Find where the given text appears and provide that cell's center as [X, Y] coordinate. 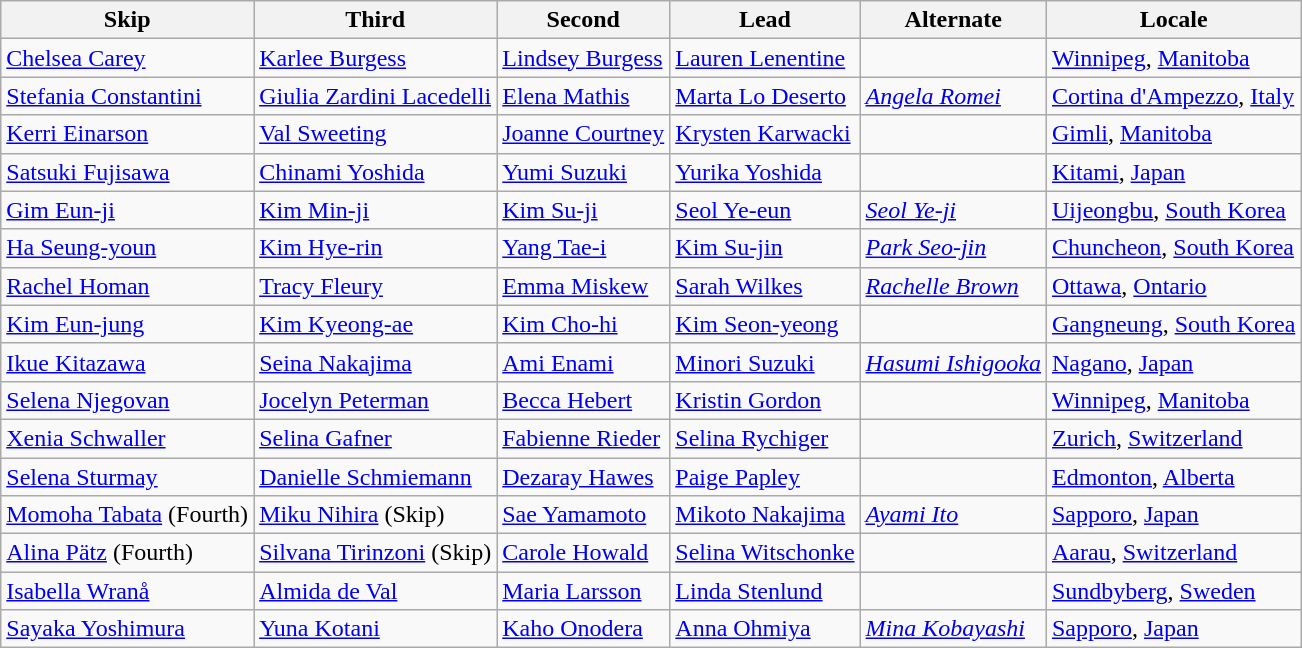
Carole Howald [584, 553]
Third [376, 20]
Angela Romei [953, 96]
Sae Yamamoto [584, 515]
Sayaka Yoshimura [128, 629]
Ottawa, Ontario [1173, 286]
Zurich, Switzerland [1173, 438]
Lead [765, 20]
Yuna Kotani [376, 629]
Skip [128, 20]
Sundbyberg, Sweden [1173, 591]
Selena Njegovan [128, 400]
Gimli, Manitoba [1173, 134]
Mikoto Nakajima [765, 515]
Nagano, Japan [1173, 362]
Gim Eun-ji [128, 210]
Sarah Wilkes [765, 286]
Alina Pätz (Fourth) [128, 553]
Marta Lo Deserto [765, 96]
Selina Gafner [376, 438]
Aarau, Switzerland [1173, 553]
Alternate [953, 20]
Yang Tae-i [584, 248]
Chinami Yoshida [376, 172]
Silvana Tirinzoni (Skip) [376, 553]
Miku Nihira (Skip) [376, 515]
Emma Miskew [584, 286]
Tracy Fleury [376, 286]
Minori Suzuki [765, 362]
Cortina d'Ampezzo, Italy [1173, 96]
Kristin Gordon [765, 400]
Kerri Einarson [128, 134]
Isabella Wranå [128, 591]
Kim Kyeong-ae [376, 324]
Chelsea Carey [128, 58]
Giulia Zardini Lacedelli [376, 96]
Paige Papley [765, 477]
Maria Larsson [584, 591]
Kitami, Japan [1173, 172]
Seol Ye-eun [765, 210]
Mina Kobayashi [953, 629]
Krysten Karwacki [765, 134]
Xenia Schwaller [128, 438]
Selina Witschonke [765, 553]
Karlee Burgess [376, 58]
Selina Rychiger [765, 438]
Fabienne Rieder [584, 438]
Lauren Lenentine [765, 58]
Momoha Tabata (Fourth) [128, 515]
Kim Hye-rin [376, 248]
Stefania Constantini [128, 96]
Uijeongbu, South Korea [1173, 210]
Yumi Suzuki [584, 172]
Anna Ohmiya [765, 629]
Dezaray Hawes [584, 477]
Kim Min-ji [376, 210]
Kim Su-ji [584, 210]
Kim Eun-jung [128, 324]
Ha Seung-youn [128, 248]
Second [584, 20]
Gangneung, South Korea [1173, 324]
Linda Stenlund [765, 591]
Rachelle Brown [953, 286]
Kim Su-jin [765, 248]
Rachel Homan [128, 286]
Danielle Schmiemann [376, 477]
Ikue Kitazawa [128, 362]
Chuncheon, South Korea [1173, 248]
Yurika Yoshida [765, 172]
Jocelyn Peterman [376, 400]
Becca Hebert [584, 400]
Almida de Val [376, 591]
Park Seo-jin [953, 248]
Ami Enami [584, 362]
Selena Sturmay [128, 477]
Locale [1173, 20]
Val Sweeting [376, 134]
Ayami Ito [953, 515]
Edmonton, Alberta [1173, 477]
Kaho Onodera [584, 629]
Satsuki Fujisawa [128, 172]
Seol Ye-ji [953, 210]
Lindsey Burgess [584, 58]
Hasumi Ishigooka [953, 362]
Kim Cho-hi [584, 324]
Joanne Courtney [584, 134]
Elena Mathis [584, 96]
Kim Seon-yeong [765, 324]
Seina Nakajima [376, 362]
